Determine the (X, Y) coordinate at the center of the cell enclosing the given text.  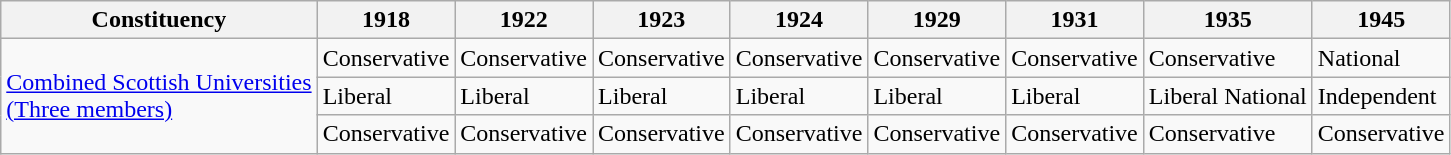
1924 (799, 20)
1922 (524, 20)
1945 (1381, 20)
Combined Scottish Universities(Three members) (159, 96)
Independent (1381, 96)
1931 (1075, 20)
1929 (937, 20)
1935 (1228, 20)
1923 (662, 20)
Liberal National (1228, 96)
National (1381, 58)
1918 (386, 20)
Constituency (159, 20)
